Extract the (x, y) coordinate from the center of the cell holding the provided text.  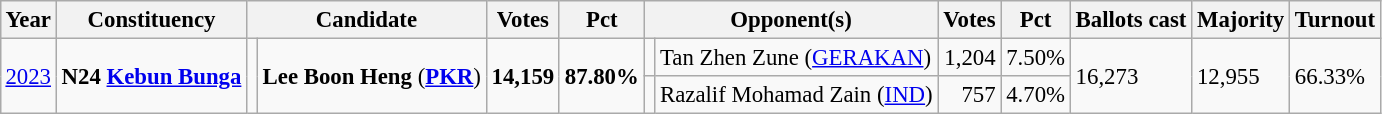
Constituency (151, 20)
16,273 (1130, 76)
1,204 (970, 57)
Lee Boon Heng (PKR) (372, 76)
757 (970, 95)
Ballots cast (1130, 20)
14,159 (522, 76)
Majority (1241, 20)
7.50% (1036, 57)
Year (28, 20)
Candidate (367, 20)
Razalif Mohamad Zain (IND) (796, 95)
87.80% (602, 76)
N24 Kebun Bunga (151, 76)
66.33% (1336, 76)
12,955 (1241, 76)
Turnout (1336, 20)
Opponent(s) (791, 20)
Tan Zhen Zune (GERAKAN) (796, 57)
2023 (28, 76)
4.70% (1036, 95)
